Identify which cell holds the provided text, then report its (x, y) central coordinate. 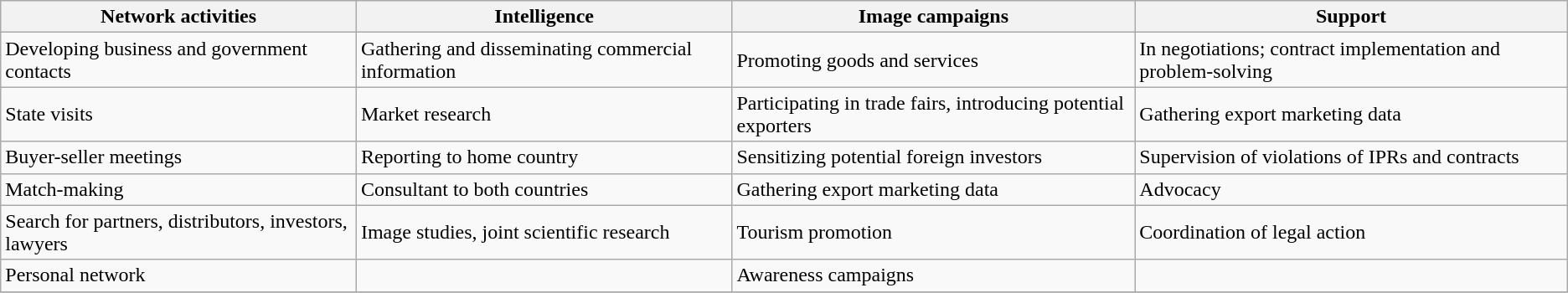
Tourism promotion (933, 233)
Image studies, joint scientific research (544, 233)
Gathering and disseminating commercial information (544, 60)
Market research (544, 114)
Intelligence (544, 17)
Coordination of legal action (1351, 233)
Awareness campaigns (933, 275)
Reporting to home country (544, 157)
Image campaigns (933, 17)
State visits (179, 114)
Developing business and government contacts (179, 60)
Network activities (179, 17)
Buyer-seller meetings (179, 157)
Sensitizing potential foreign investors (933, 157)
Promoting goods and services (933, 60)
Advocacy (1351, 189)
Support (1351, 17)
Search for partners, distributors, investors, lawyers (179, 233)
Consultant to both countries (544, 189)
Personal network (179, 275)
Supervision of violations of IPRs and contracts (1351, 157)
Participating in trade fairs, introducing potential exporters (933, 114)
Match-making (179, 189)
In negotiations; contract implementation and problem-solving (1351, 60)
